Locate the cell with the specified text and output its [X, Y] center coordinate. 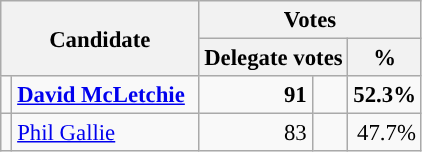
83 [256, 133]
91 [256, 95]
Candidate [100, 38]
David McLetchie [106, 95]
Delegate votes [274, 58]
% [384, 58]
Phil Gallie [106, 133]
52.3% [384, 95]
47.7% [384, 133]
Votes [310, 20]
